For the text-containing cell, return its midpoint in [x, y] coordinate format. 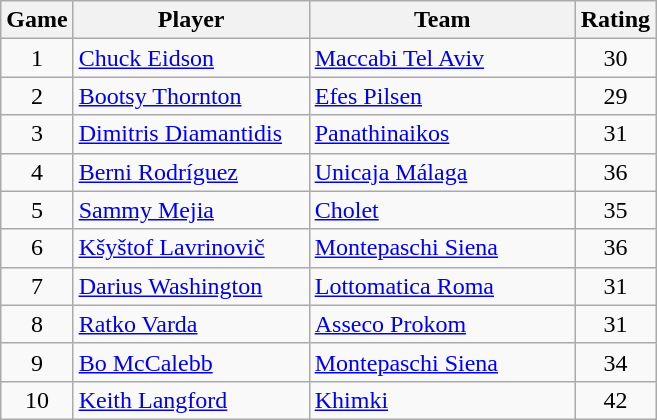
42 [615, 400]
Player [191, 20]
2 [37, 96]
Kšyštof Lavrinovič [191, 248]
1 [37, 58]
Darius Washington [191, 286]
Game [37, 20]
Lottomatica Roma [442, 286]
Bo McCalebb [191, 362]
10 [37, 400]
Team [442, 20]
Berni Rodríguez [191, 172]
Ratko Varda [191, 324]
5 [37, 210]
Panathinaikos [442, 134]
Khimki [442, 400]
34 [615, 362]
Chuck Eidson [191, 58]
35 [615, 210]
6 [37, 248]
8 [37, 324]
Unicaja Málaga [442, 172]
Efes Pilsen [442, 96]
7 [37, 286]
Keith Langford [191, 400]
Maccabi Tel Aviv [442, 58]
29 [615, 96]
Dimitris Diamantidis [191, 134]
Asseco Prokom [442, 324]
Cholet [442, 210]
30 [615, 58]
Bootsy Thornton [191, 96]
4 [37, 172]
9 [37, 362]
Rating [615, 20]
Sammy Mejia [191, 210]
3 [37, 134]
